Pinpoint the cell where the given text exists, returning its [X, Y] midpoint coordinate. 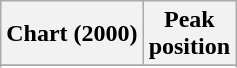
Peakposition [189, 34]
Chart (2000) [72, 34]
